Capture the cell that displays the provided text and extract its (X, Y) central coordinate. 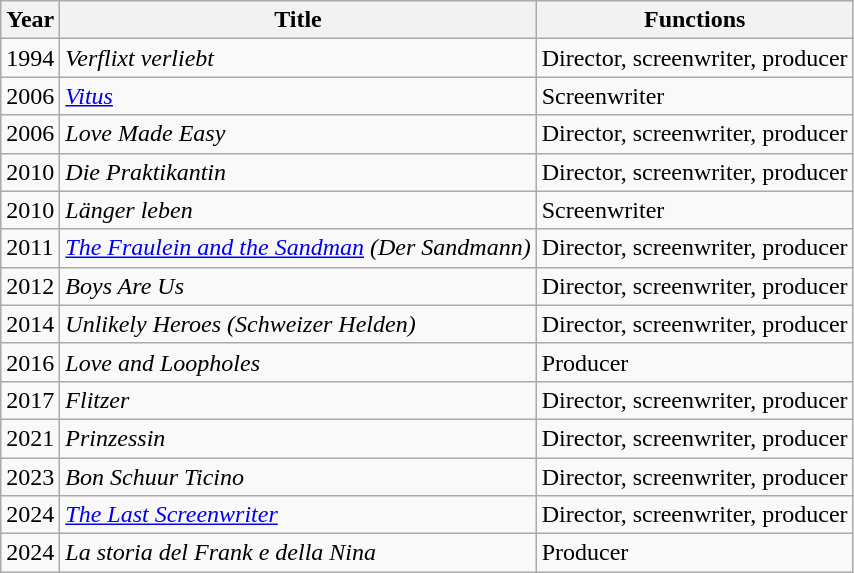
2017 (30, 400)
Flitzer (298, 400)
Vitus (298, 96)
Love Made Easy (298, 134)
Unlikely Heroes (Schweizer Helden) (298, 324)
La storia del Frank e della Nina (298, 553)
2012 (30, 286)
2021 (30, 438)
2014 (30, 324)
Year (30, 20)
1994 (30, 58)
Bon Schuur Ticino (298, 477)
Prinzessin (298, 438)
Die Praktikantin (298, 172)
2016 (30, 362)
Love and Loopholes (298, 362)
Boys Are Us (298, 286)
Functions (694, 20)
The Last Screenwriter (298, 515)
Länger leben (298, 210)
Title (298, 20)
2011 (30, 248)
2023 (30, 477)
The Fraulein and the Sandman (Der Sandmann) (298, 248)
Verflixt verliebt (298, 58)
